Locate the cell with the specified text and output its (x, y) center coordinate. 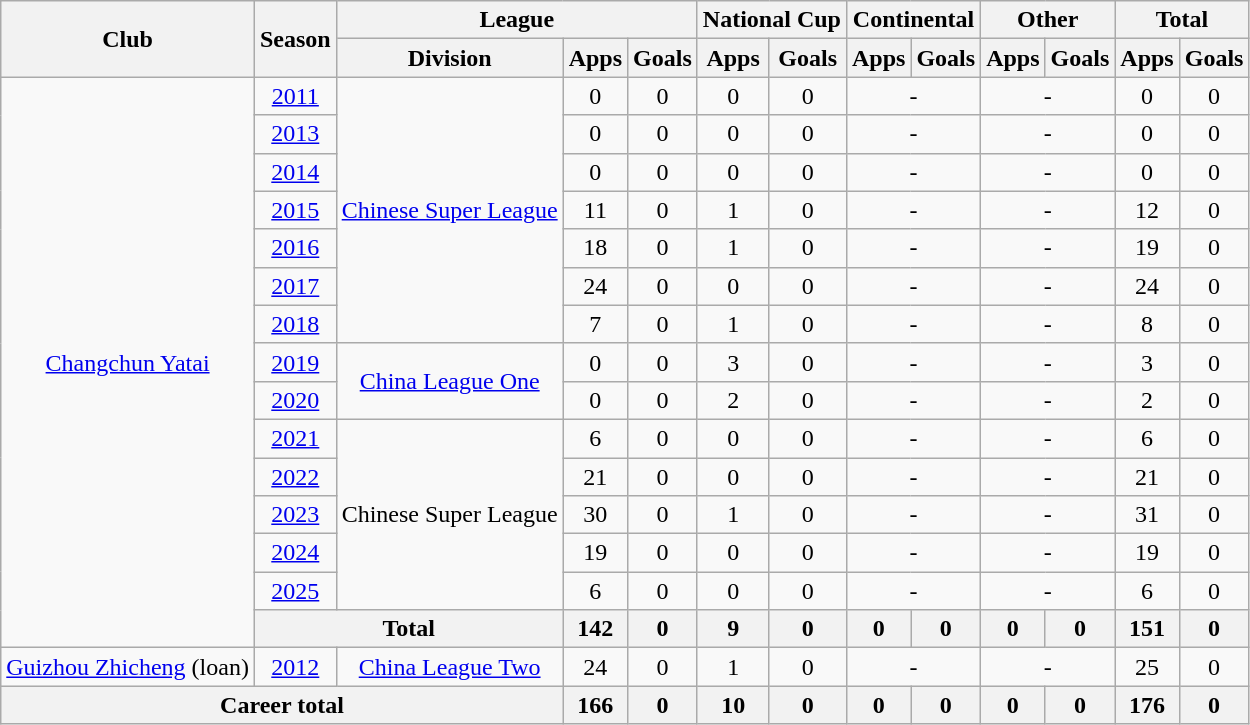
2016 (295, 248)
142 (595, 629)
166 (595, 705)
Career total (282, 705)
Other (1048, 20)
China League Two (450, 667)
9 (733, 629)
2020 (295, 400)
2018 (295, 324)
2015 (295, 210)
2021 (295, 438)
30 (595, 515)
Continental (913, 20)
China League One (450, 381)
10 (733, 705)
2024 (295, 553)
12 (1147, 210)
31 (1147, 515)
2013 (295, 134)
25 (1147, 667)
League (516, 20)
8 (1147, 324)
7 (595, 324)
2025 (295, 591)
2011 (295, 96)
2012 (295, 667)
151 (1147, 629)
Changchun Yatai (128, 362)
Division (450, 58)
11 (595, 210)
Guizhou Zhicheng (loan) (128, 667)
2019 (295, 362)
National Cup (772, 20)
Club (128, 39)
Season (295, 39)
2022 (295, 477)
176 (1147, 705)
2017 (295, 286)
2023 (295, 515)
18 (595, 248)
2014 (295, 172)
